Determine the (x, y) coordinate at the center of the cell enclosing the given text.  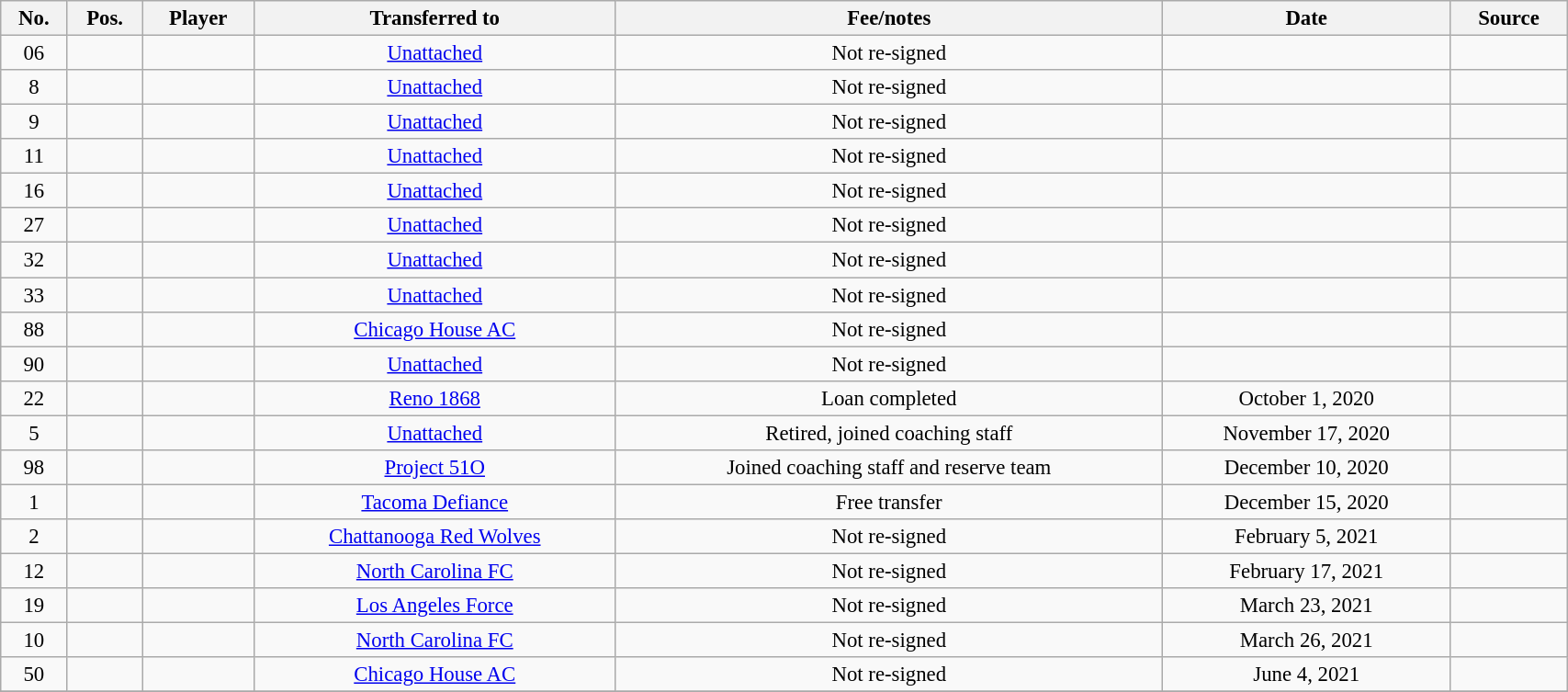
Loan completed (889, 398)
Source (1508, 18)
December 10, 2020 (1306, 468)
Fee/notes (889, 18)
1 (34, 502)
50 (34, 675)
No. (34, 18)
Joined coaching staff and reserve team (889, 468)
27 (34, 225)
11 (34, 156)
March 23, 2021 (1306, 606)
October 1, 2020 (1306, 398)
12 (34, 571)
5 (34, 433)
December 15, 2020 (1306, 502)
Transferred to (434, 18)
Tacoma Defiance (434, 502)
June 4, 2021 (1306, 675)
88 (34, 329)
Pos. (105, 18)
06 (34, 53)
Retired, joined coaching staff (889, 433)
Project 51O (434, 468)
Date (1306, 18)
16 (34, 191)
9 (34, 122)
8 (34, 87)
February 5, 2021 (1306, 537)
98 (34, 468)
90 (34, 364)
February 17, 2021 (1306, 571)
19 (34, 606)
2 (34, 537)
22 (34, 398)
March 26, 2021 (1306, 641)
November 17, 2020 (1306, 433)
32 (34, 260)
Chattanooga Red Wolves (434, 537)
Los Angeles Force (434, 606)
Reno 1868 (434, 398)
Free transfer (889, 502)
10 (34, 641)
33 (34, 295)
Player (198, 18)
